Capture the cell that displays the provided text and extract its (x, y) central coordinate. 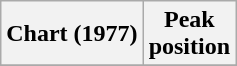
Chart (1977) (72, 34)
Peakposition (189, 34)
